Identify which cell holds the provided text, then report its [x, y] central coordinate. 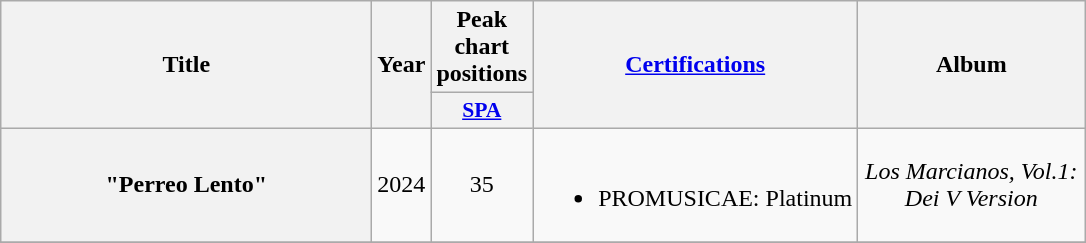
Album [972, 65]
2024 [402, 184]
Certifications [696, 65]
35 [482, 184]
SPA [482, 111]
PROMUSICAE: Platinum [696, 184]
Los Marcianos, Vol.1: Dei V Version [972, 184]
"Perreo Lento" [186, 184]
Peak chart positions [482, 47]
Title [186, 65]
Year [402, 65]
